Search for the cell housing the specified text and yield its (X, Y) center coordinate. 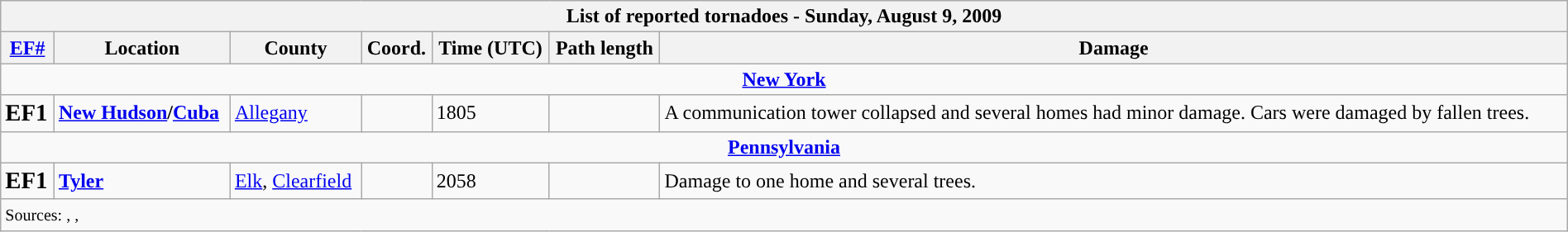
County (295, 48)
A communication tower collapsed and several homes had minor damage. Cars were damaged by fallen trees. (1113, 113)
Damage to one home and several trees. (1113, 181)
Path length (605, 48)
Elk, Clearfield (295, 181)
Coord. (397, 48)
Tyler (142, 181)
List of reported tornadoes - Sunday, August 9, 2009 (784, 17)
Sources: , , (784, 215)
Pennsylvania (784, 147)
Allegany (295, 113)
EF# (28, 48)
Damage (1113, 48)
New Hudson/Cuba (142, 113)
Location (142, 48)
2058 (490, 181)
Time (UTC) (490, 48)
1805 (490, 113)
New York (784, 79)
